Scan for the cell matching the given text and deliver its (x, y) coordinate at center. 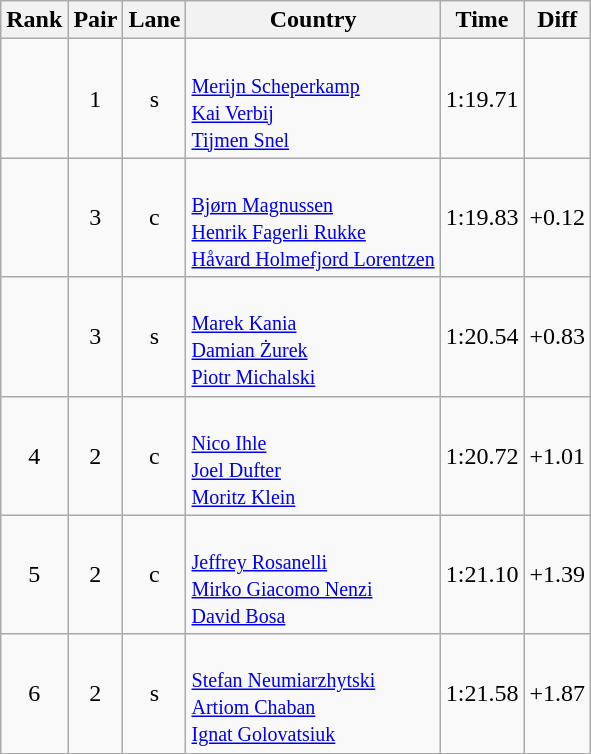
Bjørn MagnussenHenrik Fagerli RukkeHåvard Holmefjord Lorentzen (313, 218)
+0.12 (558, 218)
Rank (34, 20)
+0.83 (558, 336)
Diff (558, 20)
Pair (96, 20)
Time (482, 20)
+1.87 (558, 694)
+1.01 (558, 456)
5 (34, 574)
1:19.71 (482, 98)
1:20.54 (482, 336)
1:21.58 (482, 694)
+1.39 (558, 574)
6 (34, 694)
Merijn ScheperkampKai VerbijTijmen Snel (313, 98)
Stefan NeumiarzhytskiArtiom ChabanIgnat Golovatsiuk (313, 694)
Marek KaniaDamian ŻurekPiotr Michalski (313, 336)
Jeffrey RosanelliMirko Giacomo NenziDavid Bosa (313, 574)
1:21.10 (482, 574)
1 (96, 98)
1:20.72 (482, 456)
4 (34, 456)
Country (313, 20)
Lane (154, 20)
1:19.83 (482, 218)
Nico IhleJoel DufterMoritz Klein (313, 456)
